Output the (x, y) coordinate of the center of the cell containing the given text.  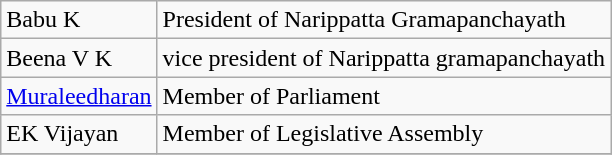
vice president of Narippatta gramapanchayath (384, 58)
Muraleedharan (79, 96)
EK Vijayan (79, 134)
Babu K (79, 20)
Beena V K (79, 58)
Member of Legislative Assembly (384, 134)
President of Narippatta Gramapanchayath (384, 20)
Member of Parliament (384, 96)
